Detect which cell encompasses the target text, then output its [X, Y] center coordinate. 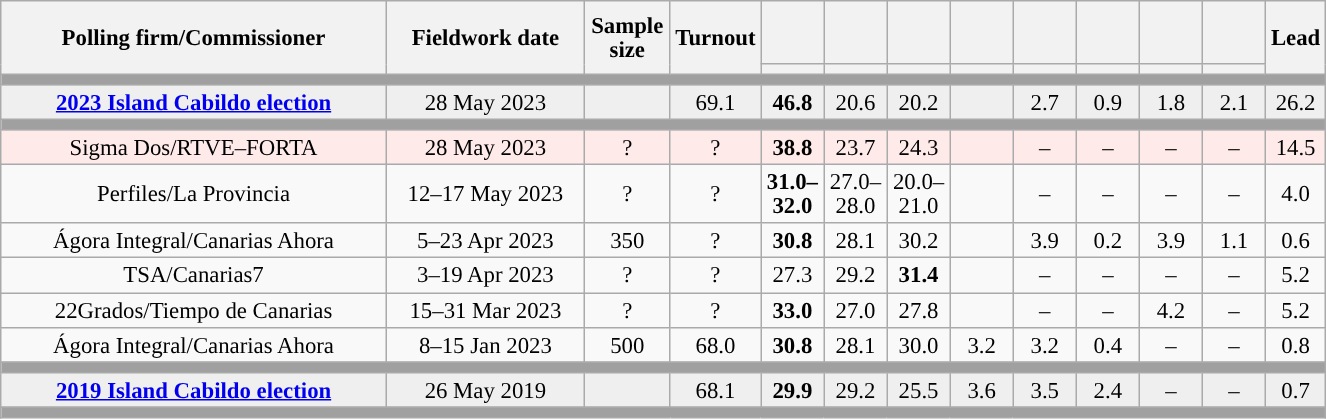
12–17 May 2023 [485, 194]
500 [627, 344]
30.2 [918, 242]
68.0 [716, 344]
0.7 [1296, 390]
0.2 [1108, 242]
31.0–32.0 [792, 194]
Perfiles/La Provincia [194, 194]
25.5 [918, 390]
3.6 [982, 390]
0.8 [1296, 344]
2019 Island Cabildo election [194, 390]
22Grados/Tiempo de Canarias [194, 310]
20.0–21.0 [918, 194]
0.4 [1108, 344]
1.1 [1234, 242]
8–15 Jan 2023 [485, 344]
Sigma Dos/RTVE–FORTA [194, 148]
Lead [1296, 38]
15–31 Mar 2023 [485, 310]
26 May 2019 [485, 390]
2.7 [1044, 102]
30.0 [918, 344]
1.8 [1170, 102]
Turnout [716, 38]
20.6 [856, 102]
5–23 Apr 2023 [485, 242]
24.3 [918, 148]
31.4 [918, 276]
14.5 [1296, 148]
4.2 [1170, 310]
4.0 [1296, 194]
27.0–28.0 [856, 194]
29.9 [792, 390]
38.8 [792, 148]
3.5 [1044, 390]
27.8 [918, 310]
0.9 [1108, 102]
2.1 [1234, 102]
3–19 Apr 2023 [485, 276]
69.1 [716, 102]
46.8 [792, 102]
23.7 [856, 148]
Fieldwork date [485, 38]
2023 Island Cabildo election [194, 102]
TSA/Canarias7 [194, 276]
27.0 [856, 310]
Polling firm/Commissioner [194, 38]
27.3 [792, 276]
2.4 [1108, 390]
Sample size [627, 38]
0.6 [1296, 242]
68.1 [716, 390]
20.2 [918, 102]
350 [627, 242]
26.2 [1296, 102]
33.0 [792, 310]
